Output the [x, y] coordinate of the center of the cell containing the given text.  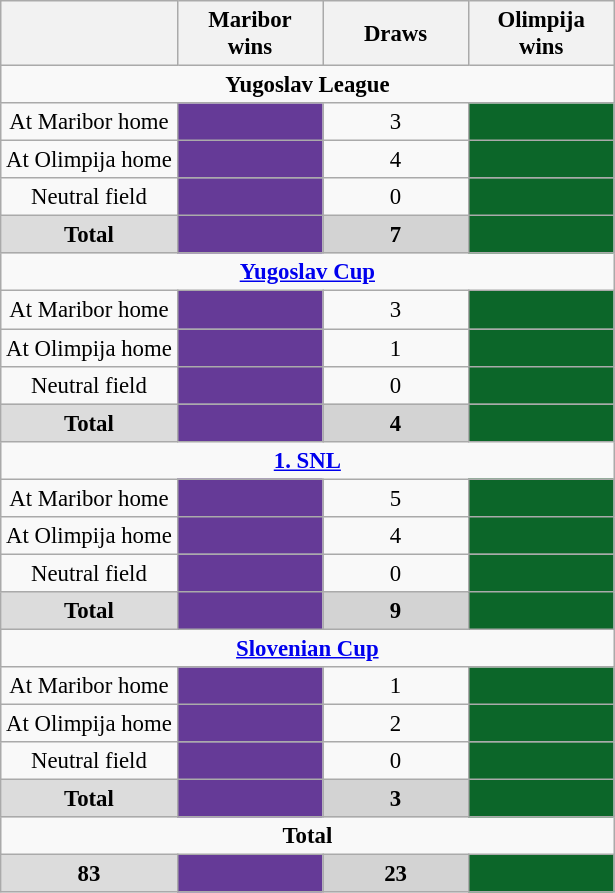
Yugoslav Cup [308, 273]
Olimpijawins [541, 34]
23 [396, 874]
Slovenian Cup [308, 648]
Draws [396, 34]
2 [396, 724]
5 [396, 498]
9 [396, 611]
Mariborwins [250, 34]
7 [396, 235]
Yugoslav League [308, 85]
83 [89, 874]
1. SNL [308, 460]
